Extract the (X, Y) coordinate from the center of the cell holding the provided text.  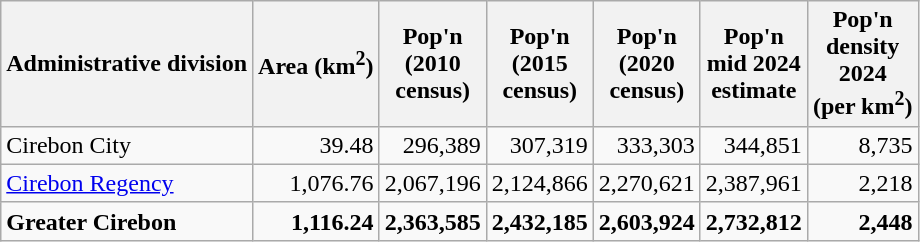
2,218 (862, 183)
8,735 (862, 145)
Administrative division (127, 64)
344,851 (754, 145)
Pop'n (2015 census) (540, 64)
1,076.76 (316, 183)
Cirebon City (127, 145)
2,363,585 (432, 221)
2,124,866 (540, 183)
Pop'n mid 2024estimate (754, 64)
2,732,812 (754, 221)
2,603,924 (646, 221)
2,432,185 (540, 221)
Pop'n (2010 census) (432, 64)
296,389 (432, 145)
333,303 (646, 145)
2,270,621 (646, 183)
307,319 (540, 145)
Greater Cirebon (127, 221)
Cirebon Regency (127, 183)
1,116.24 (316, 221)
Pop'n (2020 census) (646, 64)
39.48 (316, 145)
Area (km2) (316, 64)
Pop'n density 2024 (per km2) (862, 64)
2,067,196 (432, 183)
2,387,961 (754, 183)
2,448 (862, 221)
